Search for the cell housing the specified text and yield its (X, Y) center coordinate. 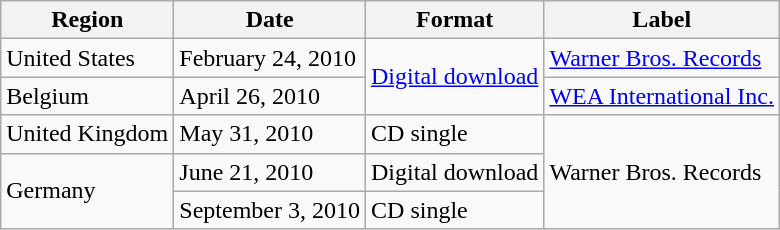
United Kingdom (88, 134)
April 26, 2010 (270, 96)
June 21, 2010 (270, 172)
May 31, 2010 (270, 134)
February 24, 2010 (270, 58)
September 3, 2010 (270, 210)
United States (88, 58)
WEA International Inc. (662, 96)
Germany (88, 191)
Belgium (88, 96)
Date (270, 20)
Label (662, 20)
Format (455, 20)
Region (88, 20)
